Extract the (X, Y) coordinate from the center of the cell holding the provided text.  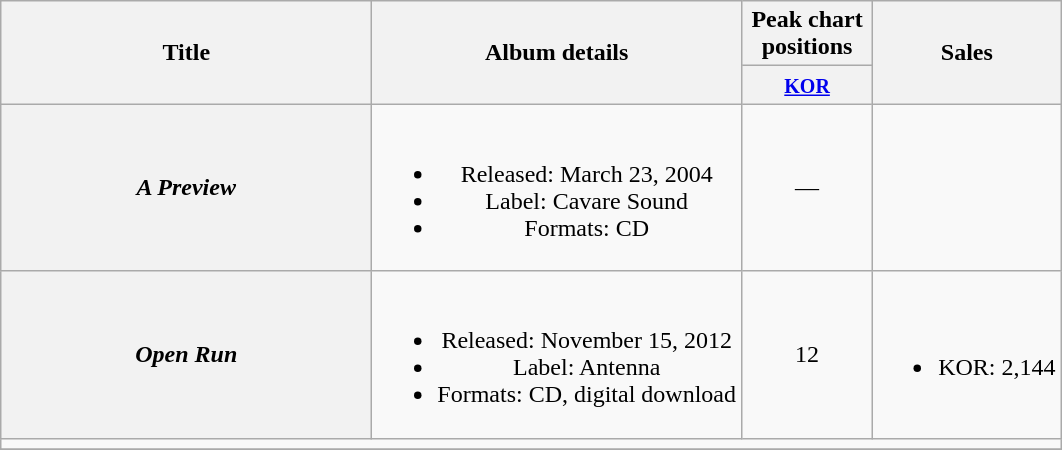
Released: November 15, 2012Label: AntennaFormats: CD, digital download (557, 354)
Open Run (186, 354)
12 (808, 354)
Released: March 23, 2004Label: Cavare SoundFormats: CD (557, 188)
Album details (557, 52)
A Preview (186, 188)
Peak chart positions (808, 34)
KOR: 2,144 (967, 354)
Title (186, 52)
Sales (967, 52)
— (808, 188)
KOR (808, 85)
